Locate the cell with the specified text and output its (x, y) center coordinate. 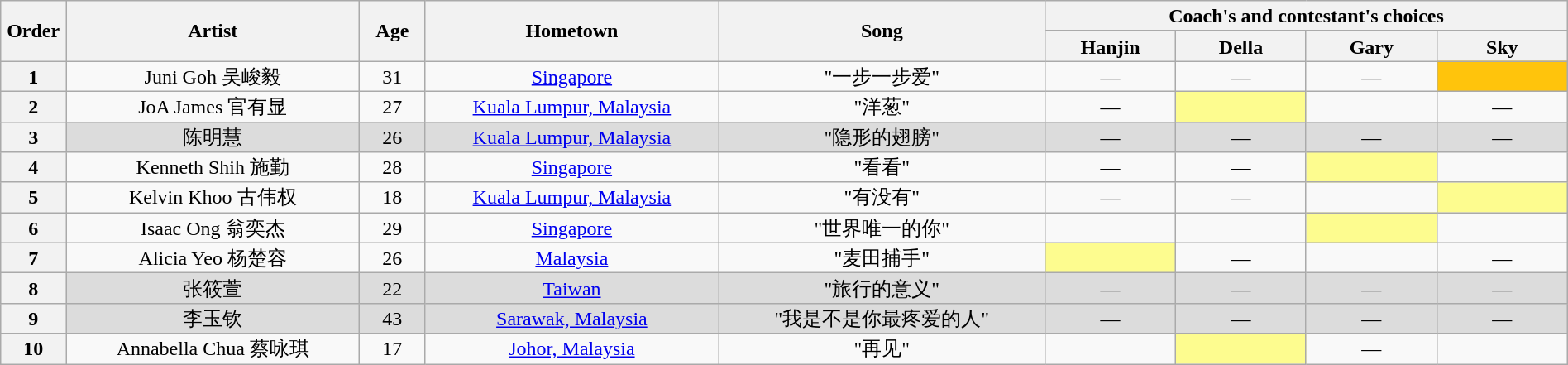
43 (392, 318)
"我是不是你最疼爱的人" (882, 318)
"世界唯一的你" (882, 228)
Age (392, 31)
Sky (1502, 46)
Artist (213, 31)
"看看" (882, 167)
Johor, Malaysia (572, 349)
27 (392, 106)
Malaysia (572, 258)
22 (392, 288)
3 (33, 137)
9 (33, 318)
29 (392, 228)
"一步一步爱" (882, 76)
10 (33, 349)
Isaac Ong 翁奕杰 (213, 228)
2 (33, 106)
Alicia Yeo 杨楚容 (213, 258)
Sarawak, Malaysia (572, 318)
"旅行的意义" (882, 288)
JoA James 官有显 (213, 106)
"洋葱" (882, 106)
31 (392, 76)
Della (1241, 46)
"再见" (882, 349)
Coach's and contestant's choices (1307, 17)
17 (392, 349)
18 (392, 197)
"隐形的翅膀" (882, 137)
Kenneth Shih 施勤 (213, 167)
Gary (1371, 46)
28 (392, 167)
Kelvin Khoo 古伟权 (213, 197)
Hometown (572, 31)
Annabella Chua 蔡咏琪 (213, 349)
Taiwan (572, 288)
6 (33, 228)
Hanjin (1111, 46)
7 (33, 258)
Order (33, 31)
"麦田捕手" (882, 258)
4 (33, 167)
1 (33, 76)
Juni Goh 吴峻毅 (213, 76)
5 (33, 197)
8 (33, 288)
陈明慧 (213, 137)
张筱萱 (213, 288)
李玉钦 (213, 318)
"有没有" (882, 197)
Song (882, 31)
